Capture the cell that displays the provided text and extract its (X, Y) central coordinate. 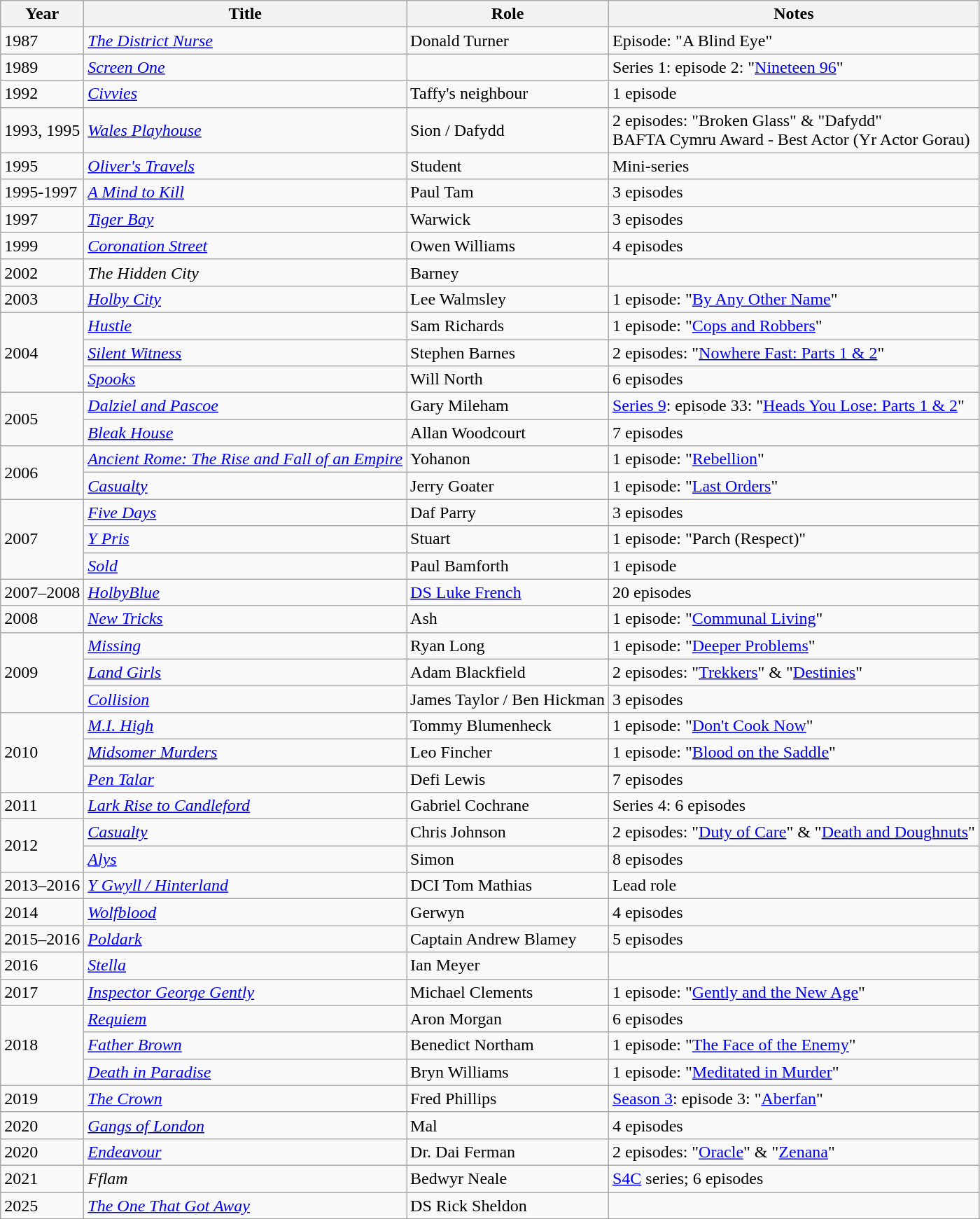
Y Pris (245, 539)
Father Brown (245, 1045)
Series 9: episode 33: "Heads You Lose: Parts 1 & 2" (794, 406)
Civvies (245, 94)
Year (42, 14)
Lark Rise to Candleford (245, 806)
1997 (42, 219)
Ancient Rome: The Rise and Fall of an Empire (245, 459)
Spooks (245, 379)
Sion / Dafydd (508, 130)
Gerwyn (508, 912)
Silent Witness (245, 352)
Yohanon (508, 459)
Collision (245, 699)
Fflam (245, 1178)
A Mind to Kill (245, 193)
Gary Mileham (508, 406)
Y Gwyll / Hinterland (245, 886)
Stephen Barnes (508, 352)
Owen Williams (508, 246)
Missing (245, 646)
Benedict Northam (508, 1045)
The One That Got Away (245, 1205)
1 episode: "Deeper Problems" (794, 646)
Screen One (245, 67)
Stella (245, 966)
Endeavour (245, 1152)
Dalziel and Pascoe (245, 406)
HolbyBlue (245, 592)
Five Days (245, 513)
2 episodes: "Broken Glass" & "Dafydd"BAFTA Cymru Award - Best Actor (Yr Actor Gorau) (794, 130)
2008 (42, 619)
2 episodes: "Duty of Care" & "Death and Doughnuts" (794, 833)
Inspector George Gently (245, 992)
1 episode: "Rebellion" (794, 459)
Tommy Blumenheck (508, 725)
2016 (42, 966)
2013–2016 (42, 886)
1993, 1995 (42, 130)
2003 (42, 299)
2 episodes: "Oracle" & "Zenana" (794, 1152)
1 episode: "Cops and Robbers" (794, 326)
The Hidden City (245, 272)
Series 1: episode 2: "Nineteen 96" (794, 67)
Allan Woodcourt (508, 433)
2004 (42, 352)
20 episodes (794, 592)
2011 (42, 806)
1995-1997 (42, 193)
Episode: "A Blind Eye" (794, 41)
Daf Parry (508, 513)
Jerry Goater (508, 486)
The District Nurse (245, 41)
2014 (42, 912)
1 episode: "Communal Living" (794, 619)
Series 4: 6 episodes (794, 806)
1989 (42, 67)
Bleak House (245, 433)
M.I. High (245, 725)
The Crown (245, 1099)
Coronation Street (245, 246)
Death in Paradise (245, 1072)
Alys (245, 859)
Student (508, 166)
2018 (42, 1045)
8 episodes (794, 859)
2 episodes: "Nowhere Fast: Parts 1 & 2" (794, 352)
Adam Blackfield (508, 672)
Sam Richards (508, 326)
Sold (245, 566)
Oliver's Travels (245, 166)
Mal (508, 1125)
2010 (42, 752)
1992 (42, 94)
1999 (42, 246)
1 episode: "Parch (Respect)" (794, 539)
2006 (42, 473)
Pen Talar (245, 779)
1987 (42, 41)
Michael Clements (508, 992)
2007–2008 (42, 592)
Simon (508, 859)
Lead role (794, 886)
1 episode: "Don't Cook Now" (794, 725)
2005 (42, 419)
Leo Fincher (508, 752)
Wolfblood (245, 912)
Role (508, 14)
1 episode: "Blood on the Saddle" (794, 752)
Taffy's neighbour (508, 94)
2009 (42, 672)
Title (245, 14)
Chris Johnson (508, 833)
2021 (42, 1178)
Aron Morgan (508, 1019)
Ryan Long (508, 646)
Ian Meyer (508, 966)
Mini-series (794, 166)
Gabriel Cochrane (508, 806)
Gangs of London (245, 1125)
Ash (508, 619)
Notes (794, 14)
2012 (42, 846)
Wales Playhouse (245, 130)
2025 (42, 1205)
Defi Lewis (508, 779)
2019 (42, 1099)
Poldark (245, 939)
1 episode: "The Face of the Enemy" (794, 1045)
Midsomer Murders (245, 752)
Lee Walmsley (508, 299)
Warwick (508, 219)
2007 (42, 539)
5 episodes (794, 939)
Donald Turner (508, 41)
Land Girls (245, 672)
Fred Phillips (508, 1099)
Tiger Bay (245, 219)
James Taylor / Ben Hickman (508, 699)
Paul Tam (508, 193)
2 episodes: "Trekkers" & "Destinies" (794, 672)
Barney (508, 272)
2015–2016 (42, 939)
1 episode: "By Any Other Name" (794, 299)
Will North (508, 379)
2002 (42, 272)
Bedwyr Neale (508, 1178)
1 episode: "Last Orders" (794, 486)
DS Rick Sheldon (508, 1205)
Stuart (508, 539)
S4C series; 6 episodes (794, 1178)
Requiem (245, 1019)
DCI Tom Mathias (508, 886)
1 episode: "Gently and the New Age" (794, 992)
Hustle (245, 326)
Season 3: episode 3: "Aberfan" (794, 1099)
Holby City (245, 299)
Bryn Williams (508, 1072)
1 episode: "Meditated in Murder" (794, 1072)
Dr. Dai Ferman (508, 1152)
1995 (42, 166)
Captain Andrew Blamey (508, 939)
Paul Bamforth (508, 566)
New Tricks (245, 619)
DS Luke French (508, 592)
2017 (42, 992)
